Determine the (X, Y) coordinate at the center of the cell enclosing the given text.  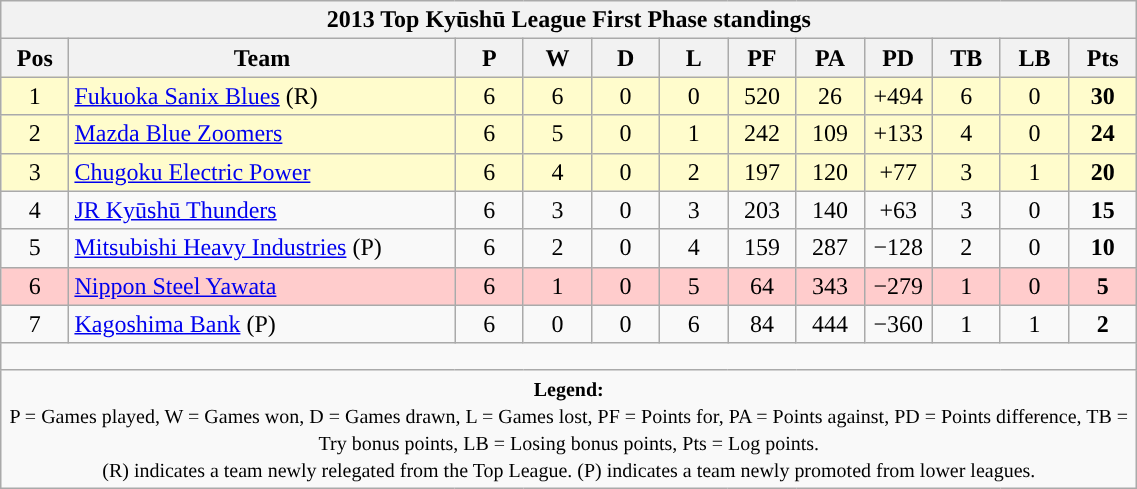
520 (762, 96)
20 (1103, 172)
Pts (1103, 58)
−360 (898, 324)
30 (1103, 96)
+494 (898, 96)
+133 (898, 134)
2013 Top Kyūshū League First Phase standings (569, 20)
Nippon Steel Yawata (262, 286)
−279 (898, 286)
Chugoku Electric Power (262, 172)
P (489, 58)
+63 (898, 210)
Fukuoka Sanix Blues (R) (262, 96)
W (557, 58)
10 (1103, 248)
JR Kyūshū Thunders (262, 210)
140 (830, 210)
PA (830, 58)
109 (830, 134)
Mazda Blue Zoomers (262, 134)
Mitsubishi Heavy Industries (P) (262, 248)
L (694, 58)
159 (762, 248)
84 (762, 324)
PF (762, 58)
7 (35, 324)
242 (762, 134)
197 (762, 172)
Kagoshima Bank (P) (262, 324)
TB (966, 58)
343 (830, 286)
26 (830, 96)
24 (1103, 134)
Team (262, 58)
444 (830, 324)
PD (898, 58)
LB (1034, 58)
D (625, 58)
120 (830, 172)
203 (762, 210)
64 (762, 286)
+77 (898, 172)
15 (1103, 210)
287 (830, 248)
Pos (35, 58)
−128 (898, 248)
